Search for the cell housing the specified text and yield its [X, Y] center coordinate. 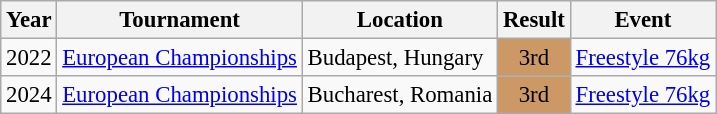
2024 [29, 95]
2022 [29, 58]
Result [534, 20]
Budapest, Hungary [400, 58]
Tournament [180, 20]
Location [400, 20]
Bucharest, Romania [400, 95]
Event [642, 20]
Year [29, 20]
